Return the (X, Y) coordinate for the center point of the cell that contains the specified text.  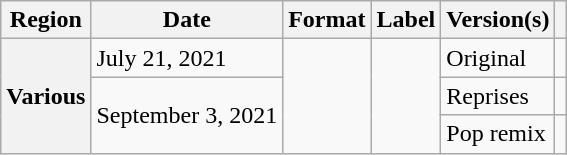
Original (498, 58)
Version(s) (498, 20)
Format (327, 20)
Label (406, 20)
Region (46, 20)
Reprises (498, 96)
Pop remix (498, 134)
Various (46, 96)
Date (187, 20)
September 3, 2021 (187, 115)
July 21, 2021 (187, 58)
